Scan for the cell matching the given text and deliver its [x, y] coordinate at center. 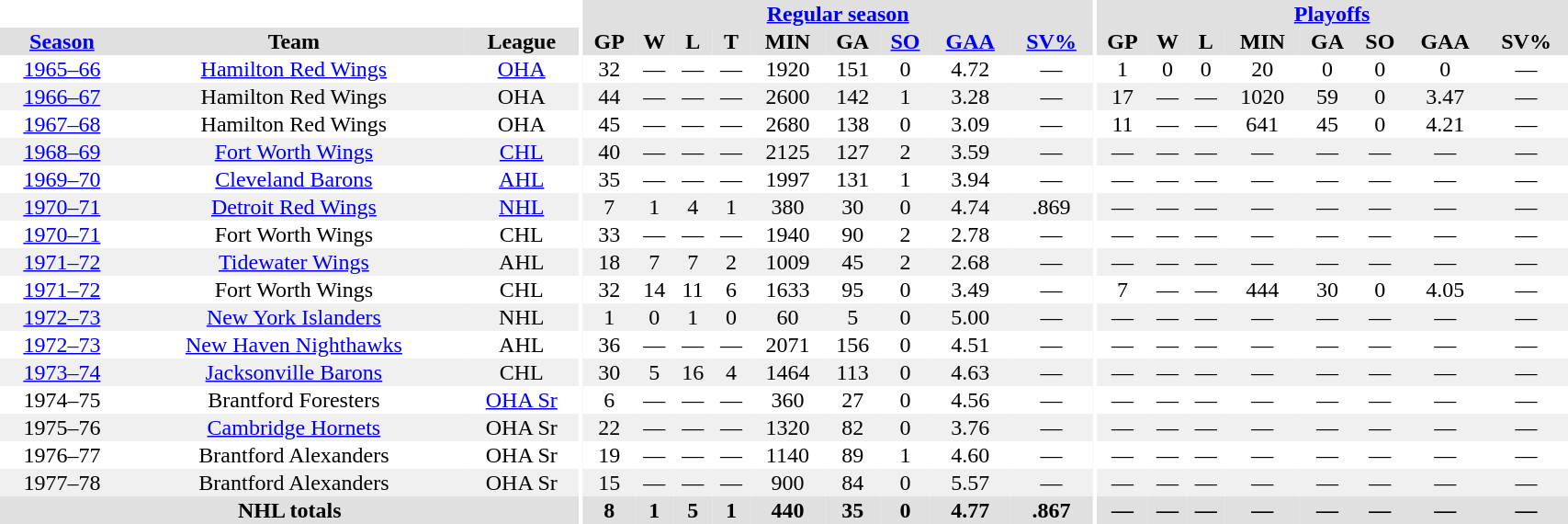
1967–68 [62, 124]
1940 [788, 234]
Brantford Foresters [294, 400]
5.57 [970, 483]
2.68 [970, 262]
2125 [788, 152]
900 [788, 483]
440 [788, 510]
Cleveland Barons [294, 179]
1997 [788, 179]
1976–77 [62, 455]
Detroit Red Wings [294, 207]
20 [1262, 69]
Tidewater Wings [294, 262]
1973–74 [62, 372]
16 [693, 372]
156 [852, 345]
4.56 [970, 400]
131 [852, 179]
3.94 [970, 179]
4.21 [1444, 124]
T [731, 41]
1968–69 [62, 152]
New Haven Nighthawks [294, 345]
1920 [788, 69]
84 [852, 483]
1966–67 [62, 97]
8 [609, 510]
17 [1122, 97]
5.00 [970, 317]
4.63 [970, 372]
4.05 [1444, 290]
444 [1262, 290]
Team [294, 41]
19 [609, 455]
14 [654, 290]
18 [609, 262]
Playoffs [1332, 14]
1633 [788, 290]
22 [609, 427]
641 [1262, 124]
44 [609, 97]
3.59 [970, 152]
4.74 [970, 207]
Jacksonville Barons [294, 372]
138 [852, 124]
1977–78 [62, 483]
95 [852, 290]
2680 [788, 124]
3.47 [1444, 97]
NHL totals [290, 510]
1140 [788, 455]
59 [1327, 97]
4.60 [970, 455]
3.49 [970, 290]
League [522, 41]
1320 [788, 427]
89 [852, 455]
33 [609, 234]
3.76 [970, 427]
.867 [1051, 510]
15 [609, 483]
2.78 [970, 234]
4.77 [970, 510]
2600 [788, 97]
360 [788, 400]
127 [852, 152]
90 [852, 234]
1020 [1262, 97]
.869 [1051, 207]
1974–75 [62, 400]
Regular season [838, 14]
82 [852, 427]
113 [852, 372]
4.51 [970, 345]
2071 [788, 345]
1464 [788, 372]
380 [788, 207]
1975–76 [62, 427]
1969–70 [62, 179]
40 [609, 152]
3.09 [970, 124]
36 [609, 345]
4.72 [970, 69]
27 [852, 400]
Season [62, 41]
1009 [788, 262]
Cambridge Hornets [294, 427]
142 [852, 97]
1965–66 [62, 69]
New York Islanders [294, 317]
151 [852, 69]
3.28 [970, 97]
60 [788, 317]
